Identify which cell holds the provided text, then report its [X, Y] central coordinate. 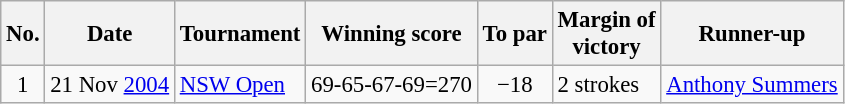
69-65-67-69=270 [392, 85]
Anthony Summers [752, 85]
Winning score [392, 34]
2 strokes [606, 85]
Date [110, 34]
No. [23, 34]
Tournament [240, 34]
21 Nov 2004 [110, 85]
1 [23, 85]
Runner-up [752, 34]
Margin ofvictory [606, 34]
−18 [514, 85]
NSW Open [240, 85]
To par [514, 34]
